Return (X, Y) of the center of cell containing provided text 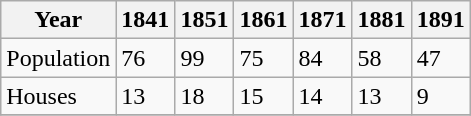
1891 (440, 20)
14 (322, 96)
1841 (146, 20)
58 (382, 58)
76 (146, 58)
1871 (322, 20)
47 (440, 58)
Year (58, 20)
15 (264, 96)
18 (204, 96)
75 (264, 58)
1881 (382, 20)
1851 (204, 20)
84 (322, 58)
Population (58, 58)
99 (204, 58)
1861 (264, 20)
9 (440, 96)
Houses (58, 96)
